Pinpoint the cell where the given text exists, returning its [X, Y] midpoint coordinate. 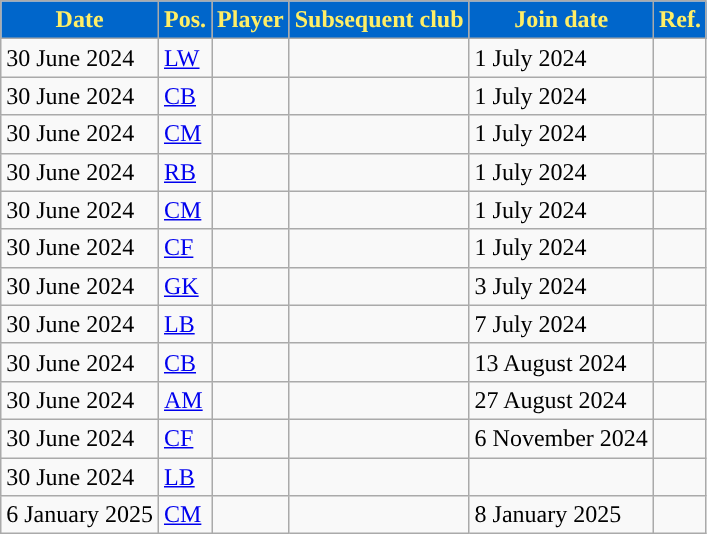
Join date [561, 20]
6 January 2025 [80, 515]
13 August 2024 [561, 362]
6 November 2024 [561, 438]
Pos. [184, 20]
Subsequent club [379, 20]
RB [184, 172]
GK [184, 286]
LW [184, 58]
Player [251, 20]
Ref. [680, 20]
7 July 2024 [561, 324]
8 January 2025 [561, 515]
27 August 2024 [561, 400]
3 July 2024 [561, 286]
AM [184, 400]
Date [80, 20]
